Return (X, Y) of the center of cell containing provided text 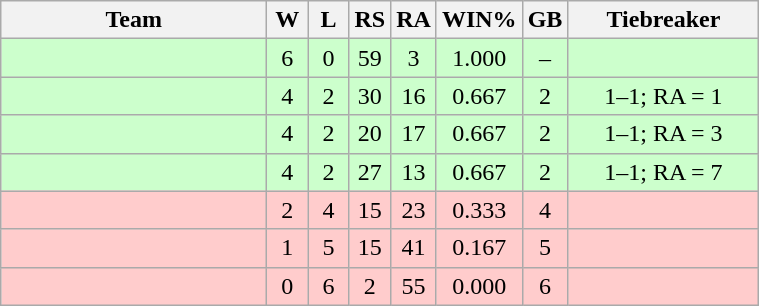
0.167 (479, 248)
Team (134, 20)
1–1; RA = 1 (664, 96)
59 (370, 58)
Tiebreaker (664, 20)
GB (545, 20)
1.000 (479, 58)
L (328, 20)
23 (414, 210)
1 (288, 248)
3 (414, 58)
41 (414, 248)
16 (414, 96)
RA (414, 20)
RS (370, 20)
WIN% (479, 20)
30 (370, 96)
55 (414, 286)
13 (414, 172)
0.000 (479, 286)
0.333 (479, 210)
W (288, 20)
– (545, 58)
27 (370, 172)
1–1; RA = 7 (664, 172)
20 (370, 134)
1–1; RA = 3 (664, 134)
17 (414, 134)
